Find where the given text appears and provide that cell's center as (X, Y) coordinate. 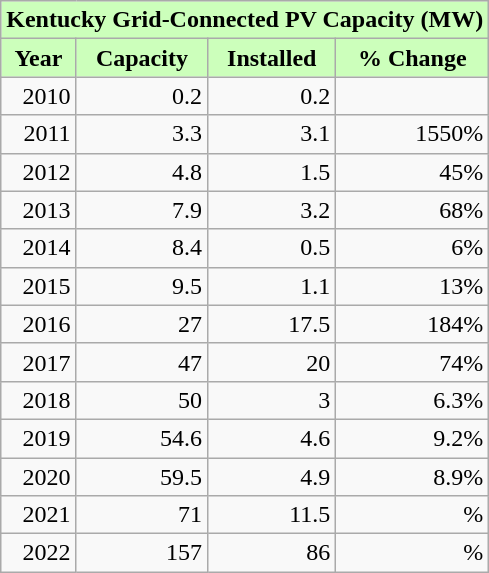
9.2% (412, 438)
2016 (38, 324)
2011 (38, 134)
2017 (38, 362)
13% (412, 286)
54.6 (142, 438)
3 (272, 400)
3.3 (142, 134)
1550% (412, 134)
50 (142, 400)
% Change (412, 58)
3.1 (272, 134)
8.9% (412, 477)
47 (142, 362)
6.3% (412, 400)
2010 (38, 96)
7.9 (142, 210)
2013 (38, 210)
20 (272, 362)
3.2 (272, 210)
86 (272, 553)
6% (412, 248)
71 (142, 515)
2015 (38, 286)
68% (412, 210)
74% (412, 362)
2012 (38, 172)
4.6 (272, 438)
2019 (38, 438)
4.8 (142, 172)
27 (142, 324)
0.5 (272, 248)
2021 (38, 515)
59.5 (142, 477)
11.5 (272, 515)
2014 (38, 248)
184% (412, 324)
4.9 (272, 477)
45% (412, 172)
Installed (272, 58)
8.4 (142, 248)
1.1 (272, 286)
Year (38, 58)
157 (142, 553)
17.5 (272, 324)
Kentucky Grid-Connected PV Capacity (MW) (245, 20)
1.5 (272, 172)
2018 (38, 400)
2020 (38, 477)
9.5 (142, 286)
2022 (38, 553)
Capacity (142, 58)
